Find where the given text appears and provide that cell's center as (X, Y) coordinate. 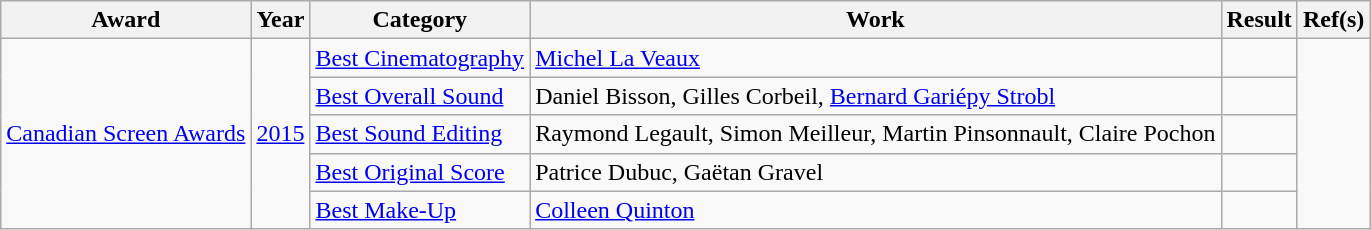
Colleen Quinton (876, 210)
Best Original Score (420, 172)
Work (876, 20)
Result (1259, 20)
2015 (280, 134)
Ref(s) (1333, 20)
Raymond Legault, Simon Meilleur, Martin Pinsonnault, Claire Pochon (876, 134)
Canadian Screen Awards (126, 134)
Michel La Veaux (876, 58)
Best Make-Up (420, 210)
Best Overall Sound (420, 96)
Award (126, 20)
Patrice Dubuc, Gaëtan Gravel (876, 172)
Year (280, 20)
Best Sound Editing (420, 134)
Category (420, 20)
Daniel Bisson, Gilles Corbeil, Bernard Gariépy Strobl (876, 96)
Best Cinematography (420, 58)
